Return (x, y) of the center of cell containing provided text 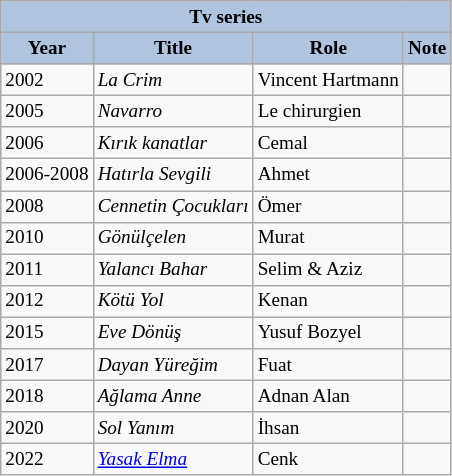
Year (47, 48)
Le chirurgien (328, 111)
Fuat (328, 365)
Vincent Hartmann (328, 80)
2008 (47, 206)
Sol Yanım (173, 428)
Hatırla Sevgili (173, 175)
2006 (47, 143)
Ağlama Anne (173, 396)
2015 (47, 333)
Cenk (328, 460)
Yalancı Bahar (173, 270)
Title (173, 48)
2020 (47, 428)
Gönülçelen (173, 238)
Kırık kanatlar (173, 143)
2022 (47, 460)
Adnan Alan (328, 396)
Kenan (328, 301)
2002 (47, 80)
2012 (47, 301)
2017 (47, 365)
La Crim (173, 80)
Yusuf Bozyel (328, 333)
Tv series (226, 17)
Ömer (328, 206)
Ahmet (328, 175)
Dayan Yüreğim (173, 365)
Selim & Aziz (328, 270)
Kötü Yol (173, 301)
2011 (47, 270)
2005 (47, 111)
Cemal (328, 143)
Eve Dönüş (173, 333)
Yasak Elma (173, 460)
Murat (328, 238)
2010 (47, 238)
Note (427, 48)
2006-2008 (47, 175)
Role (328, 48)
2018 (47, 396)
Cennetin Çocukları (173, 206)
İhsan (328, 428)
Navarro (173, 111)
